Capture the cell that displays the provided text and extract its (x, y) central coordinate. 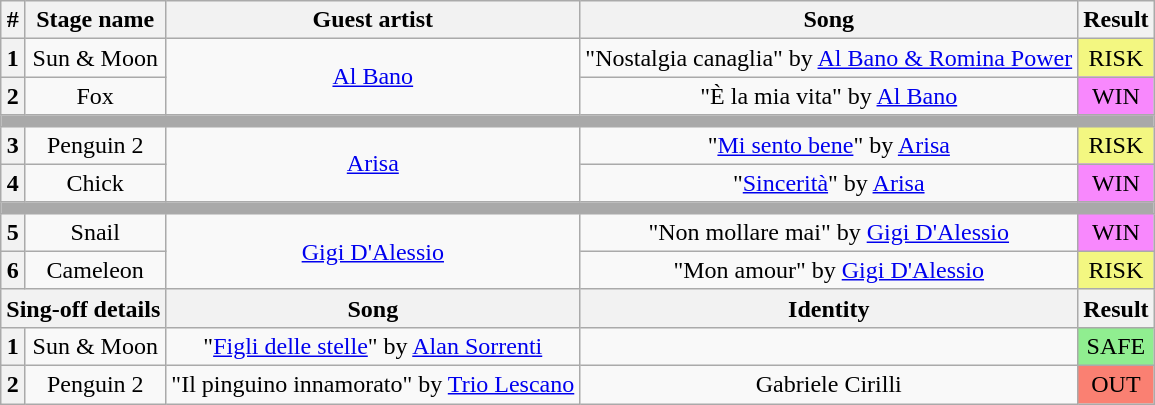
"Nostalgia canaglia" by Al Bano & Romina Power (829, 58)
SAFE (1116, 346)
"Mi sento bene" by Arisa (829, 145)
5 (13, 232)
Arisa (373, 164)
Cameleon (96, 270)
4 (13, 183)
Al Bano (373, 77)
Stage name (96, 20)
OUT (1116, 384)
# (13, 20)
"Mon amour" by Gigi D'Alessio (829, 270)
Identity (829, 308)
"Sincerità" by Arisa (829, 183)
Chick (96, 183)
Fox (96, 96)
Sing-off details (84, 308)
Gigi D'Alessio (373, 251)
"È la mia vita" by Al Bano (829, 96)
"Figli delle stelle" by Alan Sorrenti (373, 346)
"Il pinguino innamorato" by Trio Lescano (373, 384)
Guest artist (373, 20)
Gabriele Cirilli (829, 384)
Snail (96, 232)
"Non mollare mai" by Gigi D'Alessio (829, 232)
3 (13, 145)
6 (13, 270)
